Search for the cell housing the specified text and yield its (x, y) center coordinate. 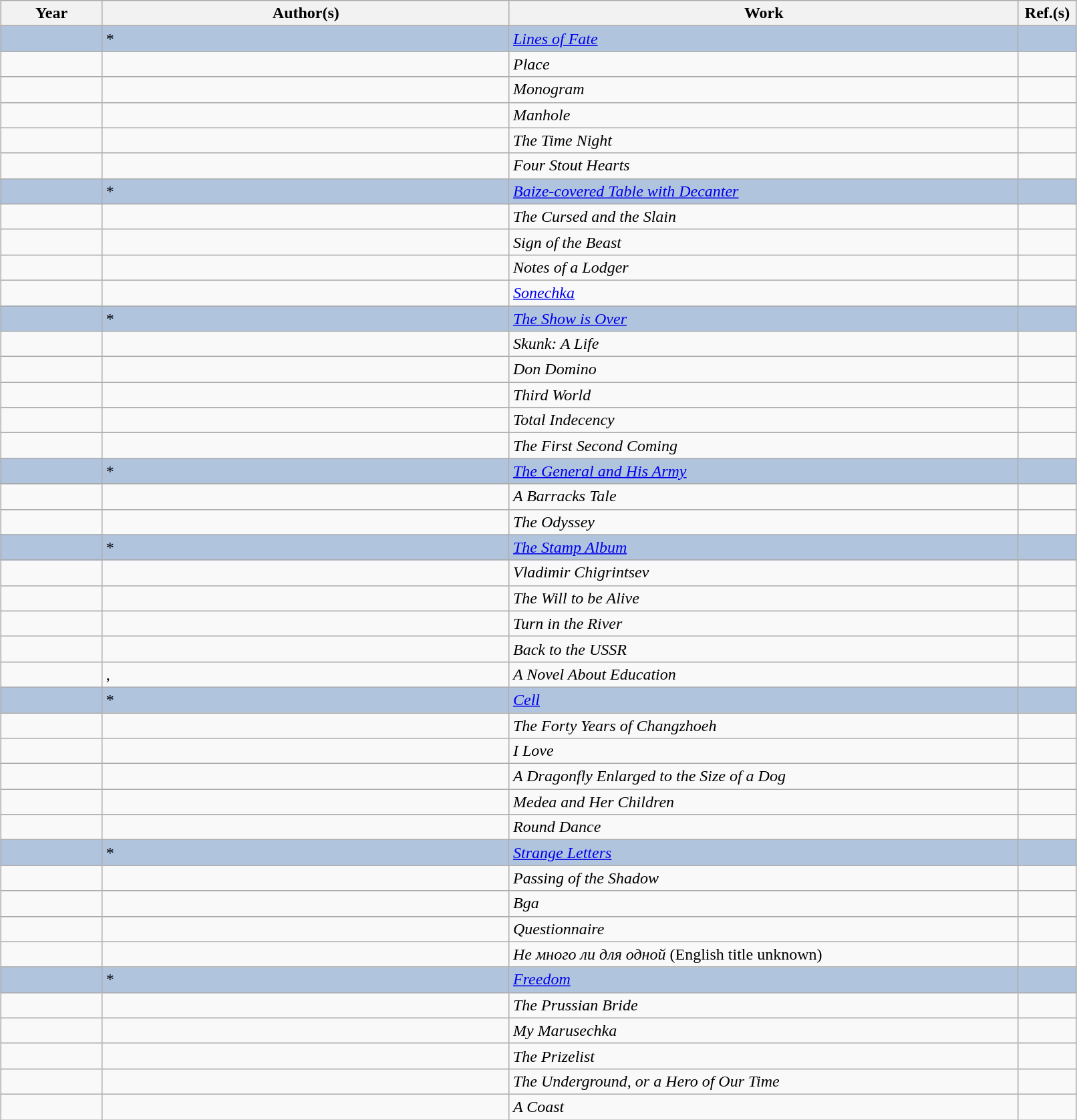
Work (764, 13)
The Prizelist (764, 1056)
Baize-covered Table with Decanter (764, 191)
A Dragonfly Enlarged to the Size of a Dog (764, 777)
A Barracks Tale (764, 497)
Sign of the Beast (764, 242)
The Underground, or a Hero of Our Time (764, 1081)
The Cursed and the Slain (764, 217)
Lines of Fate (764, 39)
Total Indecency (764, 420)
The Will to be Alive (764, 598)
I Love (764, 751)
Skunk: A Life (764, 344)
A Coast (764, 1107)
Round Dance (764, 827)
The First Second Coming (764, 446)
Ref.(s) (1048, 13)
Cell (764, 700)
Questionnaire (764, 929)
Freedom (764, 980)
The Forty Years of Changzhoeh (764, 725)
The Stamp Album (764, 547)
Turn in the River (764, 623)
Place (764, 64)
The General and His Army (764, 471)
, (306, 674)
Back to the USSR (764, 649)
Passing of the Shadow (764, 878)
Monogram (764, 90)
Year (51, 13)
The Odyssey (764, 522)
Manhole (764, 115)
Bga (764, 903)
Don Domino (764, 370)
Notes of a Lodger (764, 267)
Four Stout Hearts (764, 166)
Не много ли для одной (English title unknown) (764, 954)
Third World (764, 395)
The Prussian Bride (764, 1005)
Vladimir Chigrintsev (764, 573)
The Show is Over (764, 319)
Strange Letters (764, 853)
Medea and Her Children (764, 802)
The Time Night (764, 140)
Sonechka (764, 293)
My Marusechka (764, 1030)
A Novel About Education (764, 674)
Author(s) (306, 13)
